Detect which cell encompasses the target text, then output its [X, Y] center coordinate. 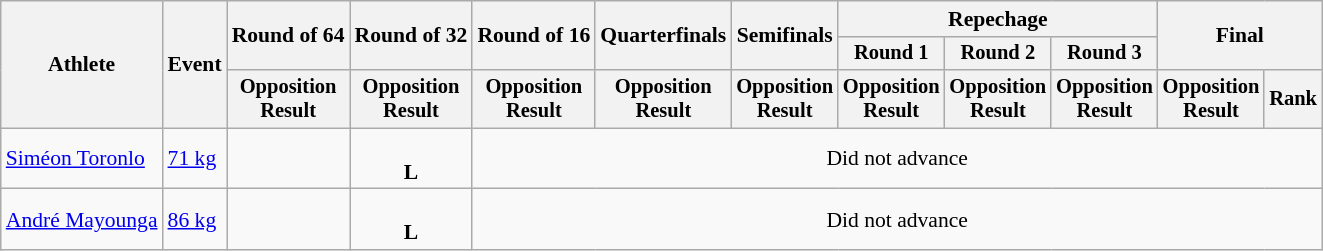
Athlete [82, 64]
Round of 16 [534, 36]
Round 1 [892, 54]
Round of 64 [288, 36]
Repechage [998, 19]
Round 2 [998, 54]
Siméon Toronlo [82, 158]
Round 3 [1104, 54]
86 kg [195, 220]
André Mayounga [82, 220]
Round of 32 [412, 36]
Event [195, 64]
Final [1240, 36]
Rank [1293, 99]
71 kg [195, 158]
Semifinals [784, 36]
Quarterfinals [663, 36]
